Provide the (x, y) coordinate of the cell's center where the given text is located.  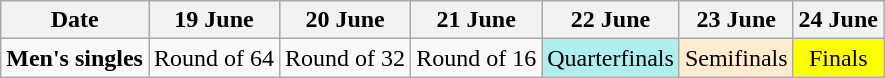
24 June (838, 20)
Round of 32 (346, 58)
Round of 64 (214, 58)
20 June (346, 20)
Finals (838, 58)
Round of 16 (476, 58)
Quarterfinals (611, 58)
Date (75, 20)
22 June (611, 20)
21 June (476, 20)
Men's singles (75, 58)
Semifinals (736, 58)
19 June (214, 20)
23 June (736, 20)
